Return [x, y] of the center of cell containing provided text 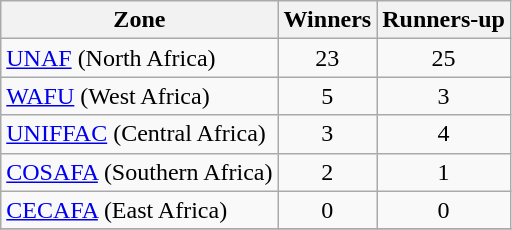
25 [444, 58]
COSAFA (Southern Africa) [140, 172]
5 [328, 96]
Zone [140, 20]
Runners-up [444, 20]
WAFU (West Africa) [140, 96]
UNAF (North Africa) [140, 58]
CECAFA (East Africa) [140, 210]
UNIFFAC (Central Africa) [140, 134]
4 [444, 134]
2 [328, 172]
Winners [328, 20]
23 [328, 58]
1 [444, 172]
